Locate the cell with the specified text and output its [x, y] center coordinate. 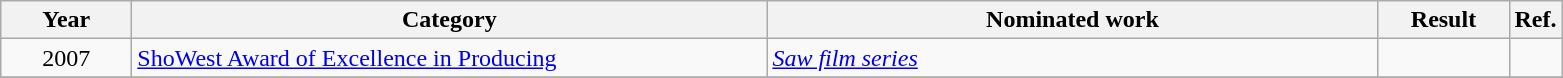
Category [450, 20]
Saw film series [1072, 58]
ShoWest Award of Excellence in Producing [450, 58]
2007 [66, 58]
Ref. [1536, 20]
Year [66, 20]
Result [1444, 20]
Nominated work [1072, 20]
